Provide the [x, y] coordinate of the cell's center where the given text is located.  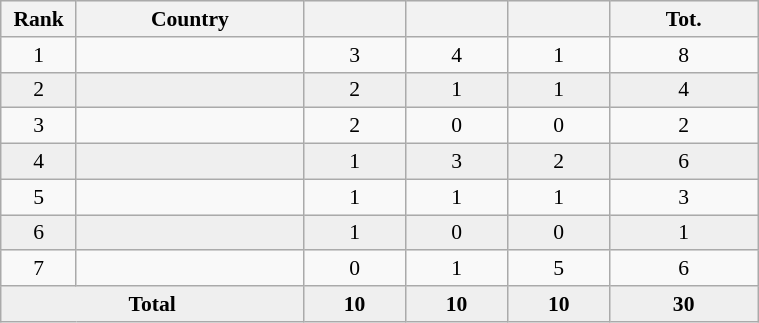
7 [39, 269]
30 [684, 304]
Rank [39, 19]
Country [190, 19]
8 [684, 55]
Tot. [684, 19]
Total [152, 304]
